Extract the [x, y] coordinate from the center of the cell holding the provided text.  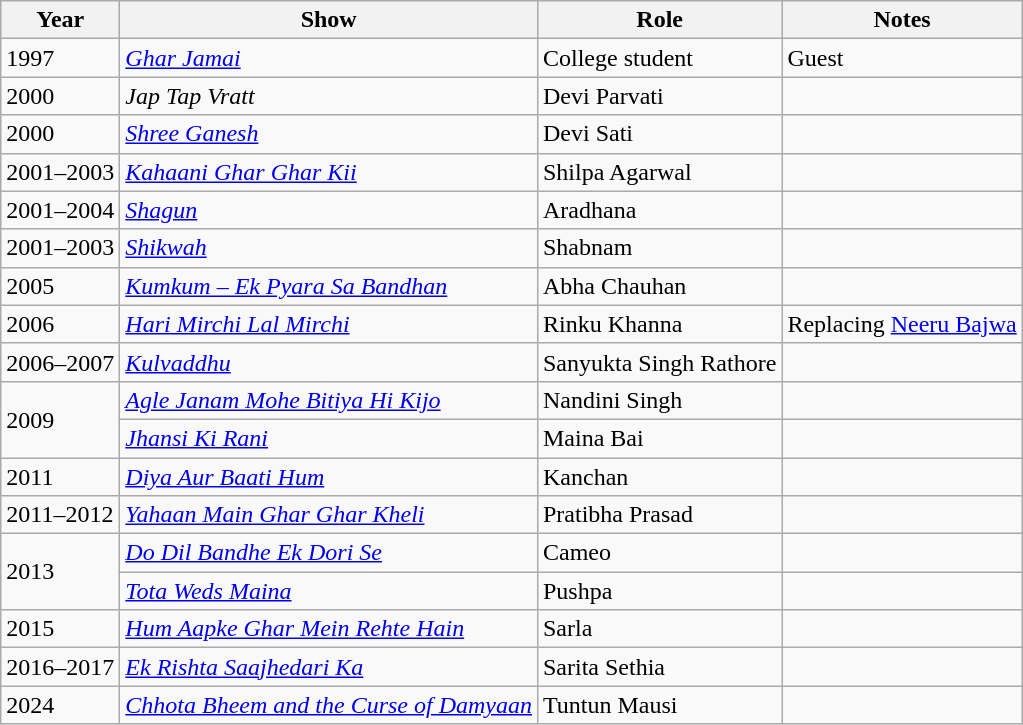
Tuntun Mausi [659, 705]
Maina Bai [659, 438]
Hum Aapke Ghar Mein Rehte Hain [329, 629]
Role [659, 20]
Aradhana [659, 210]
2015 [60, 629]
Year [60, 20]
Kumkum – Ek Pyara Sa Bandhan [329, 286]
Devi Parvati [659, 96]
Jhansi Ki Rani [329, 438]
Nandini Singh [659, 400]
Sarita Sethia [659, 667]
Cameo [659, 553]
Shilpa Agarwal [659, 172]
2013 [60, 572]
2024 [60, 705]
Tota Weds Maina [329, 591]
Rinku Khanna [659, 324]
Shabnam [659, 248]
Shagun [329, 210]
Ghar Jamai [329, 58]
2009 [60, 419]
2006 [60, 324]
Abha Chauhan [659, 286]
Chhota Bheem and the Curse of Damyaan [329, 705]
Kanchan [659, 477]
2016–2017 [60, 667]
Diya Aur Baati Hum [329, 477]
Pratibha Prasad [659, 515]
College student [659, 58]
Shree Ganesh [329, 134]
Do Dil Bandhe Ek Dori Se [329, 553]
Yahaan Main Ghar Ghar Kheli [329, 515]
2006–2007 [60, 362]
2005 [60, 286]
Shikwah [329, 248]
2011–2012 [60, 515]
Devi Sati [659, 134]
Kulvaddhu [329, 362]
Sanyukta Singh Rathore [659, 362]
1997 [60, 58]
Agle Janam Mohe Bitiya Hi Kijo [329, 400]
Show [329, 20]
Hari Mirchi Lal Mirchi [329, 324]
Sarla [659, 629]
2001–2004 [60, 210]
Replacing Neeru Bajwa [902, 324]
Pushpa [659, 591]
Notes [902, 20]
Jap Tap Vratt [329, 96]
Ek Rishta Saajhedari Ka [329, 667]
2011 [60, 477]
Kahaani Ghar Ghar Kii [329, 172]
Guest [902, 58]
